Return the (X, Y) coordinate for the center point of the cell that contains the specified text.  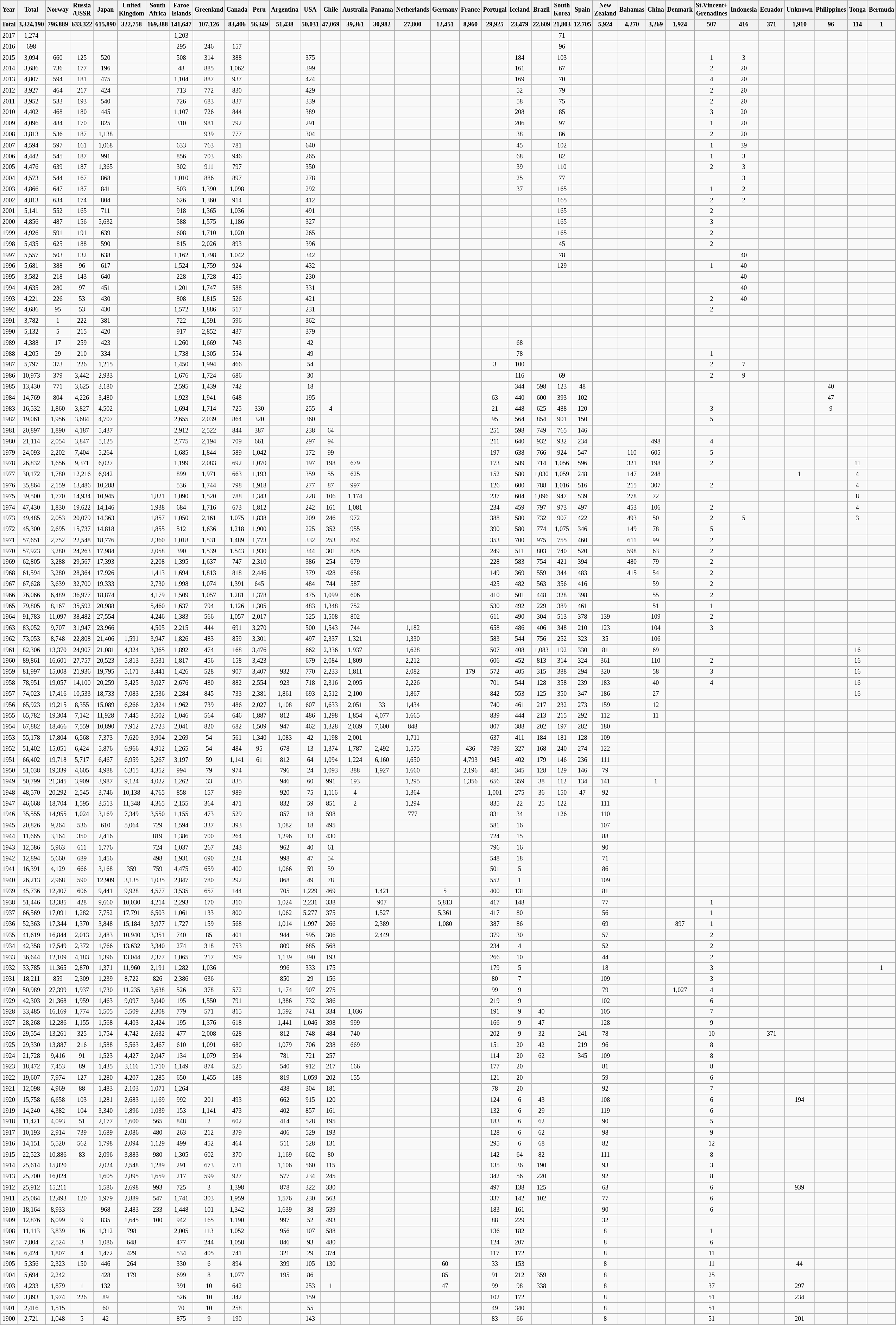
1,239 (106, 979)
252 (562, 639)
273 (582, 705)
17,393 (106, 562)
83,406 (237, 25)
3,987 (106, 781)
136 (495, 1231)
560 (310, 1166)
7,600 (382, 726)
194 (800, 1099)
2,027 (259, 705)
992 (181, 1099)
771 (58, 386)
322,758 (132, 25)
6,489 (58, 595)
944 (285, 935)
4,402 (32, 113)
554 (237, 354)
41,619 (32, 935)
1,340 (259, 738)
7,083 (132, 694)
5,267 (158, 759)
3,582 (32, 277)
13,887 (58, 1045)
3,324,190 (32, 25)
148 (520, 902)
373 (58, 365)
1,650 (412, 759)
1,099 (331, 595)
1,104 (181, 80)
2,233 (331, 672)
18,466 (58, 726)
752 (355, 606)
803 (541, 551)
1,927 (382, 771)
12,705 (582, 25)
2009 (9, 123)
3,847 (82, 441)
1,098 (237, 189)
12,109 (58, 957)
918 (181, 211)
1,378 (259, 595)
2,554 (259, 683)
1960 (9, 661)
1900 (9, 1319)
4,793 (470, 759)
192 (562, 650)
1,001 (495, 793)
770 (310, 672)
Iceland (520, 10)
1922 (9, 1078)
699 (181, 1275)
747 (237, 562)
682 (237, 726)
401 (237, 935)
445 (106, 113)
1,979 (106, 1199)
3,839 (58, 1231)
21,803 (562, 25)
1,665 (412, 716)
633,322 (82, 25)
839 (495, 716)
20,897 (32, 431)
706 (310, 1045)
642 (237, 1286)
17,804 (58, 738)
14,934 (82, 496)
993 (158, 1187)
731 (237, 1166)
258 (237, 1308)
989 (237, 793)
1967 (9, 584)
116 (520, 376)
2,053 (58, 518)
4,324 (132, 650)
17,091 (58, 913)
1,434 (412, 705)
1925 (9, 1045)
1962 (9, 639)
1,285 (158, 1078)
167 (82, 178)
2,933 (106, 376)
1,938 (158, 507)
736 (58, 68)
3,270 (259, 628)
4,866 (32, 189)
759 (158, 869)
18,874 (106, 595)
3,169 (106, 814)
6,658 (58, 1099)
2,155 (181, 804)
Bermuda (881, 10)
1,071 (158, 1089)
1974 (9, 507)
1,639 (285, 1209)
3,927 (32, 90)
21,936 (82, 672)
487 (58, 222)
663 (237, 474)
302 (181, 168)
709 (237, 441)
1,714 (209, 408)
604 (520, 496)
13,044 (132, 957)
11,113 (32, 1231)
144 (237, 891)
1945 (9, 826)
1983 (9, 408)
2,655 (181, 419)
St.Vincent+ Grenadines (712, 10)
462 (310, 726)
408 (520, 650)
650 (181, 1078)
713 (181, 90)
1,081 (355, 507)
1978 (9, 463)
3,442 (82, 376)
74,023 (32, 694)
5,681 (32, 266)
1912 (9, 1187)
1,198 (331, 738)
1,568 (106, 1023)
2,847 (181, 881)
1,867 (412, 694)
4,183 (82, 957)
2,058 (158, 551)
16,532 (32, 408)
13,486 (82, 486)
1,900 (259, 529)
1,260 (181, 343)
12,909 (106, 881)
7,404 (82, 453)
608 (181, 233)
2,536 (158, 694)
20,292 (58, 793)
333 (310, 968)
1917 (9, 1132)
19,215 (58, 705)
11,960 (132, 968)
2,512 (331, 694)
117 (495, 1254)
1,391 (237, 584)
4,926 (32, 233)
356 (562, 584)
1,971 (209, 474)
7,445 (132, 716)
29,330 (32, 1045)
237 (495, 496)
73,053 (32, 639)
22,523 (32, 1154)
1,595 (82, 804)
5,171 (132, 672)
2,492 (382, 749)
206 (520, 123)
4,442 (32, 156)
6,942 (106, 474)
108 (605, 1099)
1,813 (209, 573)
2017 (9, 36)
14,240 (32, 1111)
2,389 (382, 924)
1,090 (181, 496)
Canada (237, 10)
1,930 (259, 551)
1,182 (412, 628)
3,094 (32, 58)
27,757 (82, 661)
3,746 (106, 793)
218 (58, 277)
755 (562, 541)
45,300 (32, 529)
Denmark (680, 10)
5,264 (106, 453)
155 (355, 1078)
2,377 (158, 957)
158 (237, 661)
774 (541, 529)
3,638 (158, 990)
9,371 (82, 463)
113 (209, 1231)
3,625 (82, 386)
813 (541, 661)
701 (495, 683)
Indonesia (744, 10)
3,848 (106, 924)
36,644 (32, 957)
2,083 (209, 463)
244 (209, 1242)
2,316 (331, 683)
17,984 (106, 551)
1,636 (209, 529)
1,162 (181, 255)
2,194 (209, 441)
1,931 (181, 858)
4,187 (82, 431)
1952 (9, 749)
Faroe Islands (181, 10)
5,797 (32, 365)
743 (237, 343)
14,769 (32, 398)
1,896 (132, 1111)
16,844 (58, 935)
9,441 (106, 891)
141,647 (181, 25)
566 (209, 617)
841 (106, 189)
2,051 (355, 705)
2013 (9, 80)
1,390 (209, 189)
659 (209, 869)
325 (82, 1034)
6,467 (106, 759)
6,266 (132, 705)
Spain (582, 10)
2,721 (32, 1319)
233 (158, 1209)
5,141 (32, 211)
2,695 (58, 529)
2,226 (412, 683)
35,592 (82, 606)
12,876 (32, 1220)
2,752 (58, 541)
34 (520, 814)
10,890 (106, 726)
12,216 (82, 474)
318 (209, 946)
796,889 (58, 25)
920 (285, 793)
718 (310, 683)
9,707 (58, 628)
301 (331, 551)
669 (355, 1045)
1999 (9, 233)
17 (58, 343)
2,676 (181, 683)
21,114 (32, 441)
United Kingdom (132, 10)
637 (495, 738)
8,960 (470, 25)
1,091 (209, 1045)
1,483 (106, 1089)
1919 (9, 1111)
94 (331, 441)
259 (82, 343)
2,870 (82, 968)
1,776 (106, 847)
15,758 (32, 1099)
1946 (9, 814)
49,485 (32, 518)
15,089 (106, 705)
634 (58, 200)
222 (82, 321)
842 (495, 694)
91,783 (32, 617)
481 (495, 771)
917 (181, 332)
1932 (9, 968)
495 (331, 826)
2,191 (158, 968)
1,328 (331, 726)
2,212 (412, 661)
232 (562, 705)
2,100 (355, 694)
169,388 (158, 25)
3,684 (82, 419)
1,472 (106, 1254)
1,879 (58, 1286)
1979 (9, 453)
25,912 (32, 1187)
703 (209, 156)
3,164 (58, 836)
5,435 (32, 244)
1,077 (237, 1275)
4,988 (106, 771)
850 (285, 979)
423 (106, 343)
1,096 (541, 496)
587 (355, 584)
2,041 (181, 726)
685 (310, 946)
280 (58, 288)
1976 (9, 486)
1,855 (158, 529)
818 (237, 573)
459 (520, 507)
52,363 (32, 924)
1,656 (58, 463)
4,502 (106, 408)
216 (82, 1045)
17,549 (58, 946)
2,026 (209, 244)
6,503 (158, 913)
8,167 (58, 606)
1,744 (209, 486)
50,799 (32, 781)
5,520 (58, 1144)
1,728 (209, 277)
30,172 (32, 474)
3,686 (32, 68)
791 (237, 1001)
1906 (9, 1254)
42,303 (32, 1001)
512 (181, 529)
733 (237, 694)
151 (495, 1045)
875 (181, 1319)
1977 (9, 474)
9,264 (58, 826)
19,718 (58, 759)
358 (562, 683)
999 (355, 1023)
794 (209, 606)
3,116 (132, 1067)
1,515 (58, 1308)
763 (209, 145)
1,727 (181, 924)
South Korea (562, 10)
2,269 (181, 738)
4,382 (58, 1111)
2,914 (58, 1132)
1,224 (355, 759)
974 (237, 771)
1,685 (181, 453)
11,928 (106, 716)
530 (495, 606)
4,475 (181, 869)
647 (58, 189)
43 (541, 1099)
36,977 (82, 595)
832 (285, 804)
1,396 (106, 957)
19,057 (58, 683)
899 (181, 474)
2,161 (209, 518)
1,186 (237, 222)
76,066 (32, 595)
20,826 (32, 826)
945 (495, 759)
4,246 (158, 617)
437 (237, 332)
1947 (9, 804)
21,345 (58, 781)
2001 (9, 211)
19,339 (58, 771)
1,398 (237, 1187)
174 (82, 200)
595 (310, 935)
973 (562, 507)
820 (209, 726)
2,545 (82, 793)
57,923 (32, 551)
4,096 (32, 123)
451 (106, 288)
12,407 (58, 891)
4,594 (32, 145)
65,782 (32, 716)
1,811 (355, 672)
1,659 (158, 1176)
1,094 (331, 759)
1,139 (285, 957)
5,425 (132, 683)
1911 (9, 1199)
242 (310, 507)
1901 (9, 1308)
267 (209, 847)
415 (632, 573)
4,214 (158, 902)
17,344 (58, 924)
Australia (355, 10)
72 (656, 496)
1,523 (106, 1056)
78,951 (32, 683)
826 (158, 979)
1941 (9, 869)
689 (82, 858)
1992 (9, 310)
21,368 (58, 1001)
1959 (9, 672)
1,892 (181, 650)
1,854 (355, 716)
35 (605, 639)
1996 (9, 266)
2,095 (355, 683)
324 (582, 661)
1944 (9, 836)
1,711 (412, 738)
923 (285, 683)
1971 (9, 541)
23,966 (106, 628)
2014 (9, 68)
4,605 (82, 771)
26,832 (32, 463)
89,861 (32, 661)
66,569 (32, 913)
USA (310, 10)
1,080 (445, 924)
115 (331, 1166)
18,776 (106, 541)
332 (310, 541)
901 (562, 419)
20,523 (106, 661)
236 (582, 759)
1,923 (181, 398)
561 (237, 738)
886 (209, 178)
Bahamas (632, 10)
1,844 (209, 453)
133 (209, 913)
135 (495, 1166)
1981 (9, 431)
1,395 (181, 562)
1969 (9, 562)
1,830 (58, 507)
12,493 (58, 1199)
661 (259, 441)
516 (582, 486)
81,997 (32, 672)
754 (541, 562)
1,068 (106, 145)
2,005 (181, 1231)
460 (582, 541)
66 (520, 1319)
2,024 (106, 1166)
26,213 (32, 881)
1,035 (158, 881)
893 (237, 244)
Ecuador (771, 10)
432 (310, 266)
1936 (9, 924)
4,129 (58, 869)
6,315 (132, 771)
3,782 (32, 321)
15,820 (58, 1166)
420 (106, 332)
807 (495, 726)
553 (520, 694)
765 (562, 431)
1,774 (82, 1012)
456 (209, 661)
1995 (9, 277)
2012 (9, 90)
1,689 (106, 1132)
998 (285, 858)
2,094 (132, 1144)
196 (106, 68)
492 (520, 606)
240 (562, 749)
1955 (9, 716)
56,349 (259, 25)
1,724 (209, 376)
47,069 (331, 25)
169 (520, 80)
1937 (9, 913)
2004 (9, 178)
1927 (9, 1023)
660 (58, 58)
1,360 (209, 200)
1951 (9, 759)
3,531 (158, 661)
7,752 (106, 913)
4,077 (382, 716)
306 (331, 935)
4,388 (32, 343)
2,047 (158, 1056)
1924 (9, 1056)
2,293 (181, 902)
1,413 (158, 573)
1,082 (285, 826)
792 (237, 123)
7,142 (82, 716)
1,364 (412, 793)
87 (331, 486)
39,361 (355, 25)
139 (605, 617)
33,485 (32, 1012)
Unknown (800, 10)
1,116 (331, 793)
422 (582, 518)
32,700 (82, 584)
25,700 (32, 1176)
1,730 (106, 990)
684 (181, 507)
2,309 (82, 979)
1907 (9, 1242)
2,323 (58, 1264)
882 (237, 683)
5,632 (106, 222)
6,568 (82, 738)
4,022 (158, 781)
5,132 (32, 332)
491 (310, 211)
5,876 (106, 749)
10,940 (132, 935)
27 (656, 694)
Greenland (209, 10)
1916 (9, 1144)
1,738 (181, 354)
24,263 (82, 551)
2015 (9, 58)
138 (520, 1187)
1931 (9, 979)
6,099 (58, 1220)
937 (237, 80)
249 (495, 551)
1,741 (181, 1199)
50,989 (32, 990)
1,289 (158, 1166)
1948 (9, 793)
742 (237, 386)
780 (209, 881)
2,017 (259, 617)
1,342 (237, 1209)
3,301 (259, 639)
854 (541, 419)
Tonga (857, 10)
263 (181, 1132)
22,548 (82, 541)
1938 (9, 902)
1,455 (209, 1078)
1970 (9, 551)
277 (310, 486)
2,372 (82, 946)
2,337 (331, 639)
1988 (9, 354)
1914 (9, 1166)
21 (495, 408)
30,982 (382, 25)
1,086 (106, 1242)
411 (520, 738)
20,259 (106, 683)
1,812 (259, 507)
962 (285, 847)
394 (582, 562)
8,748 (58, 639)
513 (562, 617)
303 (209, 1199)
1,754 (106, 1034)
1,050 (181, 518)
772 (209, 90)
16,169 (58, 1012)
825 (106, 123)
3,909 (82, 781)
779 (181, 1012)
1,588 (106, 1045)
3,883 (132, 1154)
1958 (9, 683)
Japan (106, 10)
16,601 (58, 661)
6,027 (106, 463)
1,294 (412, 804)
1,330 (412, 639)
1,941 (209, 398)
1,298 (331, 716)
67,882 (32, 726)
19,795 (106, 672)
4,233 (32, 1286)
705 (285, 891)
9,416 (58, 1056)
1,056 (562, 463)
2,084 (331, 661)
1,576 (285, 1199)
927 (237, 1176)
65,923 (32, 705)
1,809 (355, 661)
1,826 (181, 639)
Chile (331, 10)
1,265 (181, 749)
16,024 (58, 1176)
692 (237, 463)
5,694 (32, 1275)
1,106 (285, 1166)
5,717 (82, 759)
4,207 (132, 1078)
3,407 (259, 672)
1997 (9, 255)
3,813 (32, 134)
425 (495, 584)
1,052 (237, 1231)
Year (9, 10)
4,205 (32, 354)
Brazil (541, 10)
1913 (9, 1176)
1965 (9, 606)
2,632 (158, 1034)
294 (582, 672)
645 (259, 584)
468 (58, 113)
27,399 (58, 990)
55,178 (32, 738)
5,509 (132, 1012)
10,288 (106, 486)
607 (310, 705)
1,126 (237, 606)
972 (355, 518)
3,288 (58, 562)
127 (82, 1078)
1930 (9, 990)
66,402 (32, 759)
2,103 (132, 1089)
1973 (9, 518)
1,070 (259, 463)
4,856 (32, 222)
1,108 (285, 705)
714 (541, 463)
3,476 (259, 650)
1,348 (331, 606)
1,524 (181, 266)
13,385 (58, 902)
2,467 (158, 1045)
29,554 (32, 1034)
2,522 (209, 431)
1,027 (680, 990)
1954 (9, 726)
1,190 (237, 1220)
7,974 (58, 1078)
721 (310, 1056)
1,505 (106, 1012)
1980 (9, 441)
2,086 (132, 1132)
152 (495, 474)
15,184 (132, 924)
1,014 (285, 924)
2,308 (158, 1012)
364 (209, 804)
141 (605, 781)
1,048 (58, 1319)
346 (582, 529)
618 (237, 1023)
10,886 (58, 1154)
1,572 (181, 310)
147 (632, 474)
749 (541, 431)
1,296 (285, 836)
255 (310, 408)
241 (582, 1034)
339 (310, 101)
1,807 (58, 1254)
4,365 (158, 804)
1,448 (181, 1209)
633 (181, 145)
11,348 (132, 804)
1,910 (800, 25)
369 (520, 573)
243 (237, 847)
391 (181, 1286)
15,737 (82, 529)
82,306 (32, 650)
51,446 (32, 902)
361 (605, 661)
438 (285, 1089)
636 (209, 979)
500 (310, 628)
130 (331, 1264)
412 (310, 200)
1,592 (285, 1012)
1,716 (209, 507)
28,364 (82, 573)
4,093 (58, 1122)
887 (209, 80)
4,476 (32, 168)
3,952 (32, 101)
21,081 (106, 650)
2,775 (181, 441)
18,164 (32, 1209)
2,548 (132, 1166)
50 (656, 518)
208 (520, 113)
4,179 (158, 595)
4,226 (82, 398)
4,707 (106, 419)
1,274 (32, 36)
1,586 (106, 1187)
2,446 (259, 573)
955 (355, 529)
61,594 (32, 573)
14,151 (32, 1144)
3,639 (58, 584)
51,438 (285, 25)
1,426 (181, 672)
1966 (9, 595)
8,355 (82, 705)
559 (541, 573)
5,557 (32, 255)
1,138 (106, 134)
1,343 (259, 496)
455 (237, 277)
28,268 (32, 1023)
1963 (9, 628)
7,620 (132, 738)
517 (237, 310)
1,780 (58, 474)
1,815 (209, 299)
6,160 (382, 759)
7,453 (58, 1067)
748 (310, 1034)
1,421 (382, 891)
48,570 (32, 793)
490 (520, 617)
213 (541, 716)
2,895 (132, 1176)
2,208 (158, 562)
14,818 (106, 529)
1,924 (680, 25)
1,450 (181, 365)
3,027 (158, 683)
5,963 (58, 847)
331 (310, 288)
353 (495, 541)
173 (495, 463)
257 (331, 1056)
2008 (9, 134)
5,924 (605, 25)
678 (285, 749)
Germany (445, 10)
3,135 (132, 881)
571 (209, 1012)
1,356 (470, 781)
2002 (9, 200)
1,435 (106, 1067)
57 (605, 935)
14,100 (82, 683)
1987 (9, 365)
956 (285, 1231)
3,904 (158, 738)
14,363 (106, 518)
1918 (9, 1122)
2,912 (181, 431)
2,202 (58, 453)
1933 (9, 957)
1,383 (181, 617)
1,773 (259, 541)
562 (82, 1144)
Norway (58, 10)
1,061 (181, 913)
1,747 (209, 288)
4,765 (158, 793)
6,966 (132, 749)
22,808 (82, 639)
680 (237, 1045)
Philippines (831, 10)
396 (310, 244)
10,193 (32, 1132)
1,857 (158, 518)
2,159 (58, 486)
2,386 (181, 979)
488 (562, 408)
3,168 (106, 869)
711 (106, 211)
599 (209, 1176)
1,886 (209, 310)
1984 (9, 398)
469 (331, 891)
2,008 (209, 1034)
47,430 (32, 507)
7,912 (132, 726)
2,524 (58, 1242)
1,860 (58, 408)
7,804 (32, 1242)
1,918 (259, 486)
1,489 (237, 541)
753 (237, 946)
3,535 (181, 891)
35,555 (32, 814)
South Africa (158, 10)
2005 (9, 168)
617 (106, 266)
410 (495, 595)
4,635 (32, 288)
980 (158, 1154)
315 (541, 672)
79,805 (32, 606)
499 (181, 1144)
1,887 (259, 716)
5,563 (132, 1045)
13,261 (58, 1034)
837 (237, 101)
251 (495, 431)
802 (355, 617)
51,402 (32, 749)
831 (495, 814)
12,586 (32, 847)
2010 (9, 113)
683 (209, 101)
698 (32, 46)
3,550 (158, 814)
453 (632, 507)
657 (209, 891)
2,082 (412, 672)
39,500 (32, 496)
1908 (9, 1231)
2,231 (310, 902)
2,824 (158, 705)
2007 (9, 145)
11,665 (32, 836)
729 (158, 826)
874 (209, 1067)
2,723 (158, 726)
2011 (9, 101)
4,403 (132, 1023)
894 (237, 1264)
1,218 (237, 529)
1903 (9, 1286)
3,180 (106, 386)
1,066 (285, 869)
414 (285, 1122)
1968 (9, 573)
1915 (9, 1154)
282 (582, 726)
4,807 (32, 80)
1,312 (106, 1231)
2006 (9, 156)
466 (237, 365)
9,928 (132, 891)
5,361 (445, 913)
2,054 (58, 441)
3,351 (158, 935)
307 (656, 486)
1,439 (209, 386)
766 (541, 453)
1,201 (181, 288)
2,001 (355, 738)
328 (562, 595)
21,728 (32, 1056)
107,126 (209, 25)
1920 (9, 1099)
18,472 (32, 1067)
2,449 (382, 935)
3,423 (259, 661)
17,791 (132, 913)
11,235 (132, 990)
340 (520, 1308)
1,020 (237, 233)
646 (237, 716)
374 (331, 1254)
691 (237, 628)
9,660 (106, 902)
3,441 (158, 672)
207 (520, 1242)
1,817 (181, 661)
1909 (9, 1220)
722 (181, 321)
1,374 (331, 749)
1904 (9, 1275)
20,079 (82, 518)
1,016 (562, 486)
968 (106, 1209)
31,947 (82, 628)
2,196 (470, 771)
1,193 (259, 474)
1,605 (106, 1176)
1,264 (181, 1089)
1,280 (106, 1078)
1989 (9, 343)
2,284 (181, 694)
Peru (259, 10)
756 (541, 639)
809 (285, 946)
1,600 (132, 1122)
800 (237, 913)
1,262 (181, 781)
1902 (9, 1297)
21,406 (106, 639)
1949 (9, 781)
5,437 (106, 431)
Portugal (495, 10)
19,304 (58, 716)
220 (541, 1176)
4,573 (32, 178)
851 (331, 804)
1,766 (106, 946)
1,199 (181, 463)
8,933 (58, 1209)
27,800 (412, 25)
1,838 (259, 518)
2,595 (181, 386)
474 (209, 650)
915 (310, 1099)
24 (310, 771)
1956 (9, 705)
1,058 (237, 1242)
57,651 (32, 541)
693 (310, 694)
482 (520, 584)
1929 (9, 1001)
1942 (9, 858)
24,093 (32, 453)
1,770 (58, 496)
13,370 (58, 650)
15,051 (58, 749)
858 (181, 793)
1,520 (209, 496)
175 (331, 968)
1,633 (331, 705)
211 (495, 441)
1982 (9, 419)
1,229 (310, 891)
533 (58, 101)
10,138 (132, 793)
2000 (9, 222)
33,785 (32, 968)
1,037 (181, 847)
534 (181, 1254)
Argentina (285, 10)
17,926 (106, 573)
20,988 (106, 606)
1,527 (382, 913)
362 (310, 321)
1,093 (331, 771)
1,660 (412, 771)
121 (495, 1078)
25,064 (32, 1199)
4,813 (32, 200)
19,061 (32, 419)
911 (209, 168)
2,889 (132, 1199)
245 (331, 1176)
45,736 (32, 891)
1,787 (355, 749)
24,907 (82, 650)
912 (310, 1067)
830 (237, 90)
11,365 (58, 968)
3,269 (656, 25)
1,861 (285, 694)
348 (562, 628)
51,038 (32, 771)
1935 (9, 935)
83,052 (32, 628)
1,759 (209, 266)
1,539 (209, 551)
4,221 (32, 299)
Netherlands (412, 10)
1,550 (209, 1001)
38,482 (82, 617)
15,211 (58, 1187)
1,531 (209, 541)
1910 (9, 1209)
1972 (9, 529)
1,890 (58, 431)
15,008 (58, 672)
13,430 (32, 386)
597 (58, 145)
2,336 (331, 650)
11,097 (58, 617)
8,722 (132, 979)
1,997 (310, 924)
5,460 (158, 606)
1,628 (412, 650)
626 (181, 200)
942 (181, 1220)
690 (209, 858)
1943 (9, 847)
1964 (9, 617)
347 (582, 694)
2,424 (158, 1023)
471 (237, 804)
805 (355, 551)
1,962 (181, 705)
3,480 (106, 398)
2,968 (58, 881)
1990 (9, 332)
789 (495, 749)
1,149 (181, 1067)
67,628 (32, 584)
1,370 (82, 924)
2,852 (209, 332)
4,427 (132, 1056)
42,358 (32, 946)
16,391 (32, 869)
2,177 (106, 1122)
885 (209, 68)
846 (285, 1242)
440 (520, 398)
12,286 (58, 1023)
1923 (9, 1067)
5,660 (58, 858)
3,502 (158, 716)
1926 (9, 1034)
101 (209, 1209)
11,421 (32, 1122)
19,622 (82, 507)
9,124 (132, 781)
1,065 (181, 957)
1928 (9, 1012)
1,107 (181, 113)
666 (82, 869)
1985 (9, 386)
914 (237, 200)
1,676 (181, 376)
1,376 (209, 1023)
New Zealand (605, 10)
1994 (9, 288)
878 (285, 1187)
446 (106, 1264)
1957 (9, 694)
25,614 (32, 1166)
2,381 (259, 694)
119 (605, 1111)
231 (310, 310)
1,039 (158, 1111)
1905 (9, 1264)
4,686 (32, 310)
1,508 (331, 617)
1921 (9, 1089)
2,215 (181, 628)
18,704 (58, 804)
3,827 (82, 408)
577 (285, 1176)
Russia /USSR (82, 10)
1,129 (158, 1144)
14,955 (58, 814)
46,668 (32, 804)
975 (541, 541)
12,451 (445, 25)
5,277 (310, 913)
29,567 (82, 562)
10,945 (106, 496)
1,645 (132, 1220)
1934 (9, 946)
381 (106, 321)
1,030 (541, 474)
22 (520, 804)
12,098 (32, 1089)
845 (209, 694)
3,977 (158, 924)
981 (209, 123)
3,947 (158, 639)
2,096 (106, 1154)
2,360 (158, 541)
17,416 (58, 694)
1953 (9, 738)
856 (181, 156)
565 (158, 1122)
10,973 (32, 376)
4,577 (158, 891)
3,513 (106, 804)
2,310 (259, 562)
2,013 (82, 935)
254 (331, 562)
10,030 (132, 902)
3,893 (32, 1297)
2016 (9, 46)
18,211 (32, 979)
2,683 (132, 1099)
2,242 (58, 1275)
2,730 (158, 584)
591 (58, 233)
1,441 (285, 1023)
548 (495, 858)
322 (310, 1187)
7,373 (106, 738)
4,505 (158, 628)
14,146 (106, 507)
22,609 (541, 25)
5,356 (32, 1264)
19,333 (106, 584)
1,203 (181, 36)
2,698 (132, 1187)
5,125 (106, 441)
1,018 (181, 541)
182 (520, 1231)
615,890 (106, 25)
1993 (9, 299)
628 (237, 1034)
1975 (9, 496)
1998 (9, 244)
581 (495, 826)
1,010 (181, 178)
4,270 (632, 25)
239 (582, 683)
62,805 (32, 562)
10,533 (82, 694)
3,040 (158, 1001)
67 (562, 68)
1,321 (355, 639)
225 (310, 529)
4,742 (132, 1034)
1,371 (106, 968)
686 (237, 376)
7,559 (82, 726)
996 (285, 968)
352 (331, 529)
27,554 (106, 617)
13,632 (132, 946)
4,969 (58, 1089)
Panama (382, 10)
323 (582, 639)
1986 (9, 376)
15 (520, 836)
23,479 (520, 25)
1,215 (106, 365)
1,974 (58, 1297)
1961 (9, 650)
4,912 (158, 749)
50,031 (310, 25)
1991 (9, 321)
2003 (9, 189)
360 (310, 419)
35,864 (32, 486)
605 (656, 453)
1,295 (412, 781)
France (470, 10)
1,456 (106, 858)
1,998 (181, 584)
3,365 (158, 650)
508 (181, 58)
3,197 (181, 759)
545 (58, 156)
1,669 (209, 343)
19,607 (32, 1078)
1939 (9, 891)
1,074 (209, 584)
1940 (9, 881)
1,956 (58, 419)
5,064 (132, 826)
370 (237, 1154)
12,894 (32, 858)
186 (605, 694)
994 (181, 771)
1,994 (209, 365)
6,959 (132, 759)
China (656, 10)
436 (470, 749)
1,821 (158, 496)
29,925 (495, 25)
18,733 (106, 694)
808 (181, 299)
1,463 (106, 1001)
4,352 (158, 771)
1950 (9, 771)
9,097 (132, 1001)
1,594 (181, 826)
7,349 (132, 814)
656 (495, 781)
